Identify which cell holds the provided text, then report its (x, y) central coordinate. 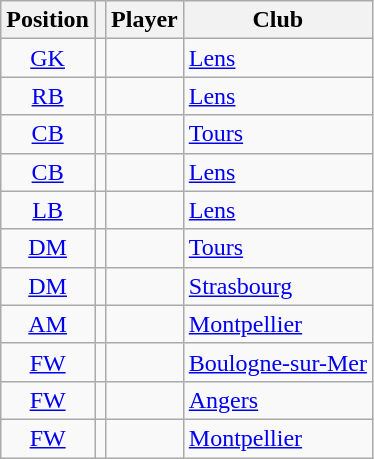
RB (48, 96)
AM (48, 324)
Club (278, 20)
Angers (278, 400)
Boulogne-sur-Mer (278, 362)
Position (48, 20)
Player (145, 20)
LB (48, 210)
GK (48, 58)
Strasbourg (278, 286)
